Search for the cell housing the specified text and yield its [x, y] center coordinate. 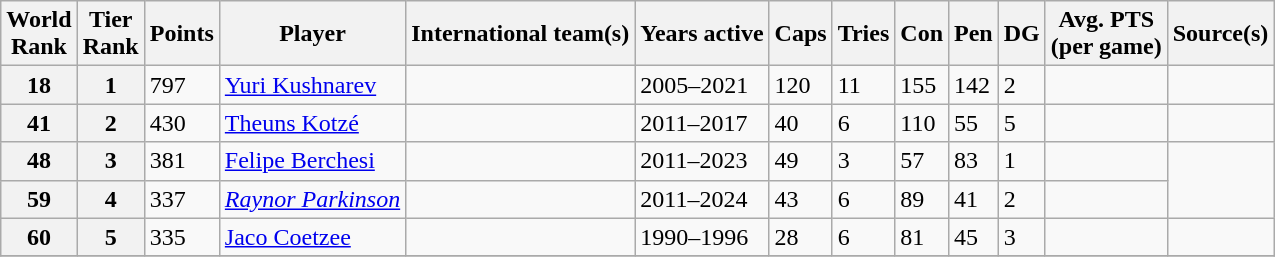
Source(s) [1220, 34]
DG [1022, 34]
Jaco Coetzee [312, 237]
2005–2021 [702, 85]
381 [182, 161]
81 [922, 237]
2011–2024 [702, 199]
40 [800, 123]
Player [312, 34]
28 [800, 237]
55 [974, 123]
59 [39, 199]
TierRank [110, 34]
43 [800, 199]
Caps [800, 34]
Felipe Berchesi [312, 161]
Yuri Kushnarev [312, 85]
2011–2017 [702, 123]
Theuns Kotzé [312, 123]
142 [974, 85]
45 [974, 237]
110 [922, 123]
Tries [864, 34]
120 [800, 85]
Points [182, 34]
2011–2023 [702, 161]
89 [922, 199]
155 [922, 85]
International team(s) [520, 34]
430 [182, 123]
335 [182, 237]
18 [39, 85]
WorldRank [39, 34]
83 [974, 161]
797 [182, 85]
1990–1996 [702, 237]
Con [922, 34]
49 [800, 161]
57 [922, 161]
60 [39, 237]
48 [39, 161]
Avg. PTS(per game) [1106, 34]
Pen [974, 34]
337 [182, 199]
4 [110, 199]
Raynor Parkinson [312, 199]
Years active [702, 34]
11 [864, 85]
